Determine the [x, y] coordinate at the center of the cell enclosing the given text.  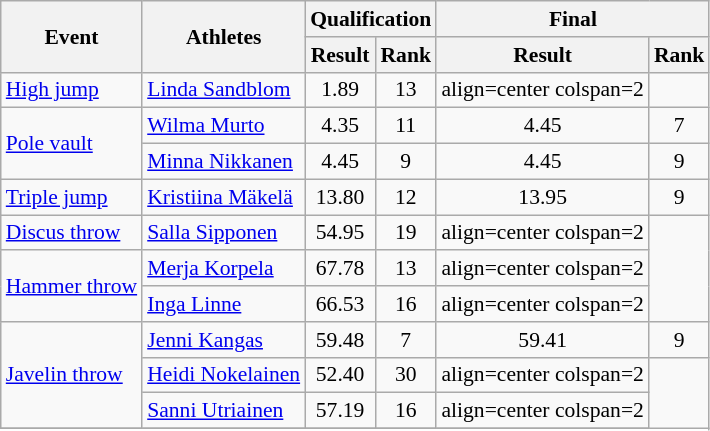
67.78 [340, 269]
Inga Linne [224, 304]
Wilma Murto [224, 126]
Triple jump [72, 197]
Salla Sipponen [224, 233]
59.48 [340, 340]
Athletes [224, 36]
Qualification [370, 19]
High jump [72, 90]
Linda Sandblom [224, 90]
57.19 [340, 411]
Pole vault [72, 144]
13.80 [340, 197]
4.35 [340, 126]
11 [406, 126]
Heidi Nokelainen [224, 375]
13.95 [542, 197]
30 [406, 375]
1.89 [340, 90]
Minna Nikkanen [224, 162]
Event [72, 36]
Jenni Kangas [224, 340]
52.40 [340, 375]
Sanni Utriainen [224, 411]
54.95 [340, 233]
Javelin throw [72, 376]
Final [572, 19]
66.53 [340, 304]
19 [406, 233]
Discus throw [72, 233]
12 [406, 197]
Merja Korpela [224, 269]
Hammer throw [72, 286]
Kristiina Mäkelä [224, 197]
59.41 [542, 340]
